From the cell containing the given text, extract its center point as (X, Y) coordinate. 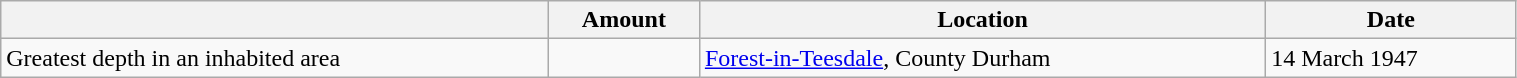
Forest-in-Teesdale, County Durham (982, 58)
Location (982, 20)
Greatest depth in an inhabited area (275, 58)
Date (1391, 20)
Amount (624, 20)
14 March 1947 (1391, 58)
